Locate the cell with the specified text and output its [X, Y] center coordinate. 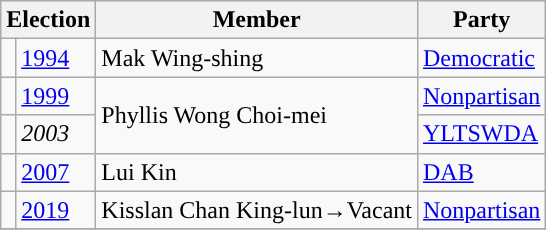
Party [481, 20]
Democratic [481, 58]
Mak Wing-shing [257, 58]
YLTSWDA [481, 134]
1994 [56, 58]
Kisslan Chan King-lun→Vacant [257, 210]
Election [48, 20]
Member [257, 20]
1999 [56, 96]
Lui Kin [257, 172]
DAB [481, 172]
2007 [56, 172]
2019 [56, 210]
2003 [56, 134]
Phyllis Wong Choi-mei [257, 115]
